Provide the (x, y) coordinate of the cell's center where the given text is located.  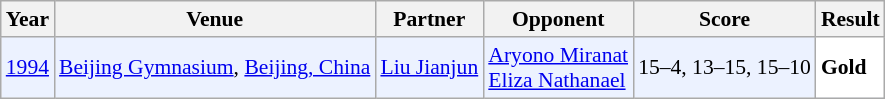
Result (850, 19)
Beijing Gymnasium, Beijing, China (214, 68)
Year (28, 19)
Opponent (558, 19)
Aryono Miranat Eliza Nathanael (558, 68)
Partner (429, 19)
Liu Jianjun (429, 68)
Score (724, 19)
15–4, 13–15, 15–10 (724, 68)
Venue (214, 19)
Gold (850, 68)
1994 (28, 68)
